Provide the (x, y) coordinate of the cell's center where the given text is located.  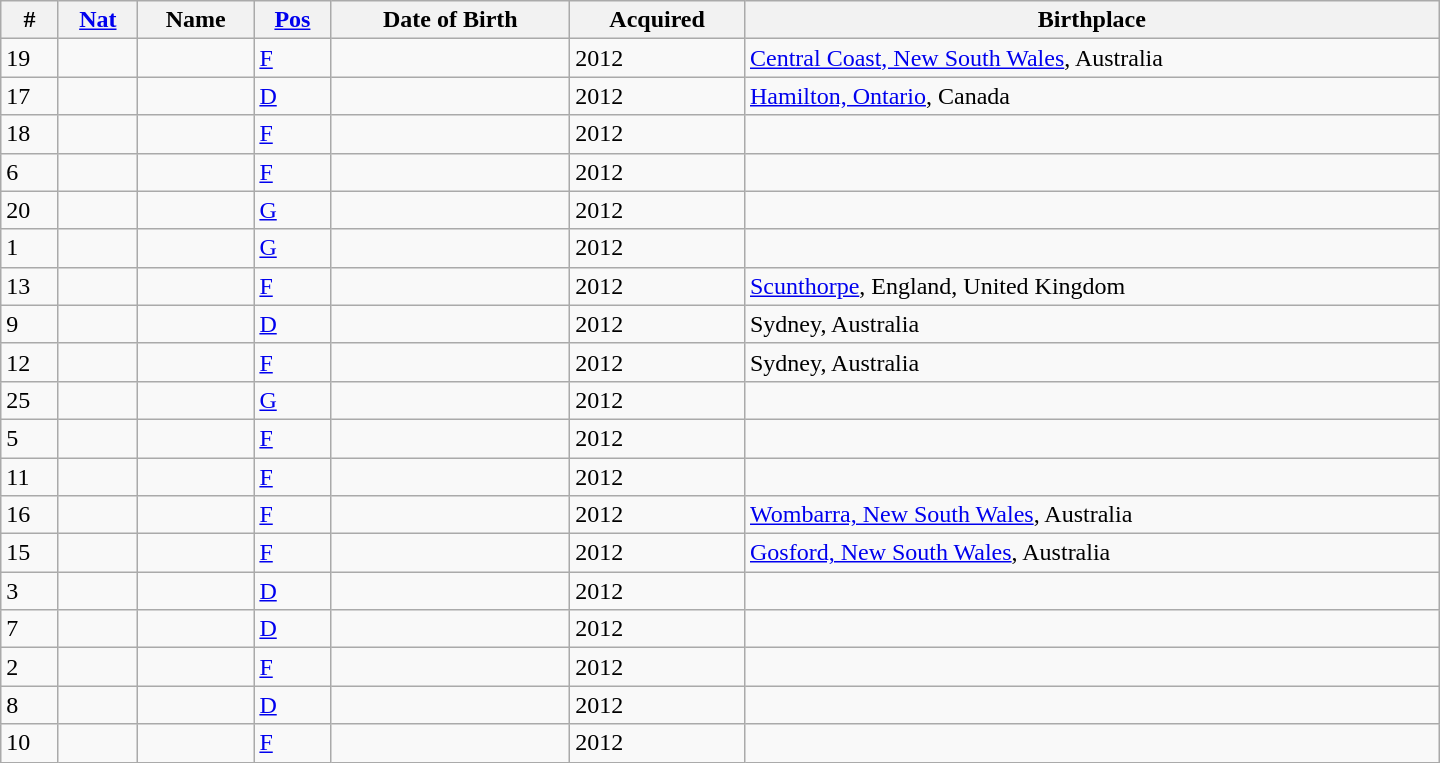
15 (30, 553)
20 (30, 210)
Central Coast, New South Wales, Australia (1092, 58)
Date of Birth (450, 20)
Wombarra, New South Wales, Australia (1092, 515)
Name (195, 20)
10 (30, 743)
13 (30, 286)
8 (30, 705)
19 (30, 58)
Nat (98, 20)
Birthplace (1092, 20)
17 (30, 96)
12 (30, 362)
Pos (292, 20)
Hamilton, Ontario, Canada (1092, 96)
18 (30, 134)
2 (30, 667)
6 (30, 172)
7 (30, 629)
Gosford, New South Wales, Australia (1092, 553)
5 (30, 438)
1 (30, 248)
Scunthorpe, England, United Kingdom (1092, 286)
25 (30, 400)
# (30, 20)
11 (30, 477)
16 (30, 515)
3 (30, 591)
Acquired (658, 20)
9 (30, 324)
